Return [x, y] of the center of cell containing provided text 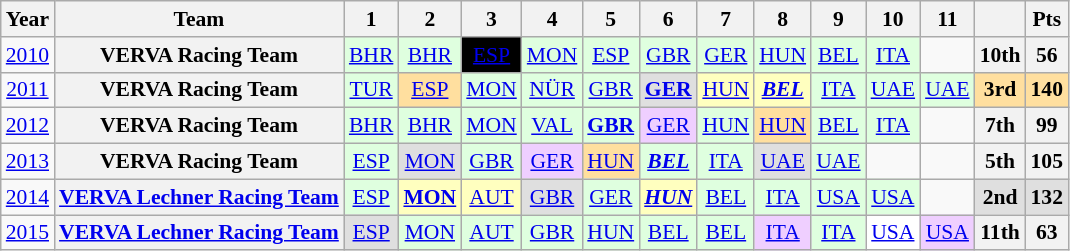
2012 [28, 126]
9 [838, 19]
TUR [372, 90]
2nd [1000, 197]
2014 [28, 197]
Year [28, 19]
NÜR [552, 90]
10th [1000, 55]
7 [726, 19]
6 [668, 19]
105 [1048, 162]
11 [947, 19]
140 [1048, 90]
10 [893, 19]
56 [1048, 55]
5th [1000, 162]
11th [1000, 233]
3rd [1000, 90]
7th [1000, 126]
2 [430, 19]
2010 [28, 55]
Pts [1048, 19]
2015 [28, 233]
1 [372, 19]
132 [1048, 197]
99 [1048, 126]
2013 [28, 162]
5 [610, 19]
3 [492, 19]
63 [1048, 233]
8 [782, 19]
2011 [28, 90]
4 [552, 19]
Team [199, 19]
VAL [552, 126]
